Find where the given text appears and provide that cell's center as [X, Y] coordinate. 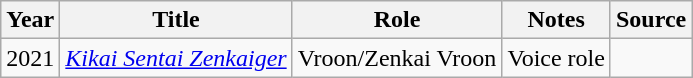
Role [397, 20]
Notes [556, 20]
Year [30, 20]
Voice role [556, 58]
Vroon/Zenkai Vroon [397, 58]
Title [176, 20]
Kikai Sentai Zenkaiger [176, 58]
2021 [30, 58]
Source [650, 20]
